Detect which cell encompasses the target text, then output its (x, y) center coordinate. 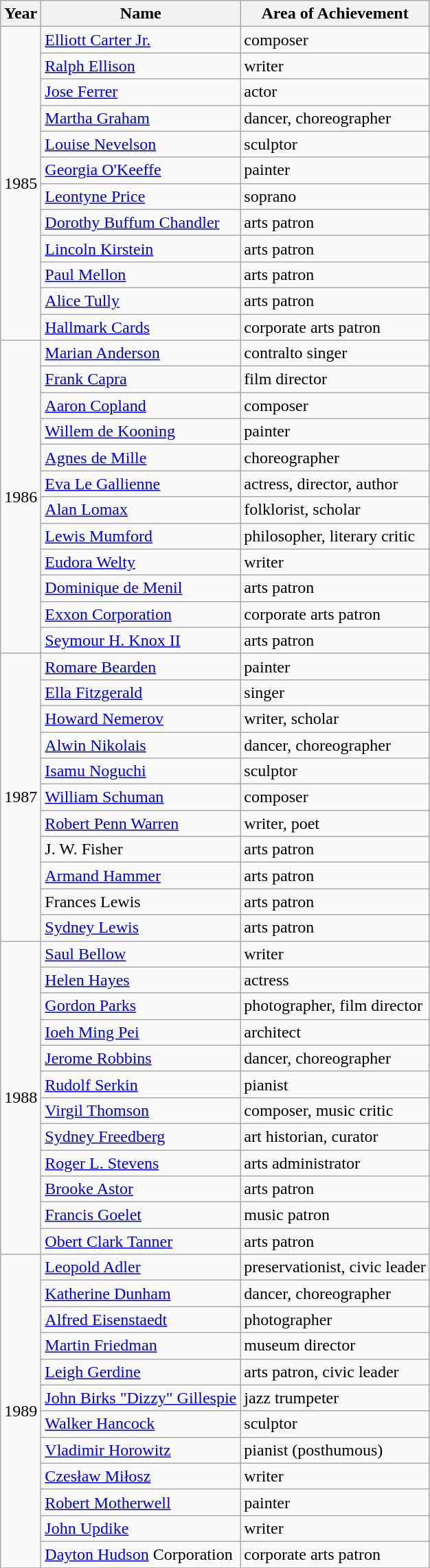
art historian, curator (335, 1136)
composer, music critic (335, 1110)
jazz trumpeter (335, 1398)
Roger L. Stevens (141, 1163)
Aaron Copland (141, 406)
Elliott Carter Jr. (141, 40)
Sydney Lewis (141, 928)
Isamu Noguchi (141, 771)
Lewis Mumford (141, 536)
folklorist, scholar (335, 510)
photographer (335, 1320)
pianist (335, 1084)
soprano (335, 196)
Frances Lewis (141, 902)
Howard Nemerov (141, 718)
writer, scholar (335, 718)
writer, poet (335, 823)
Georgia O'Keeffe (141, 170)
John Birks "Dizzy" Gillespie (141, 1398)
Frank Capra (141, 379)
preservationist, civic leader (335, 1267)
museum director (335, 1346)
actor (335, 92)
Eva Le Gallienne (141, 484)
Lincoln Kirstein (141, 248)
Rudolf Serkin (141, 1084)
1988 (21, 1098)
architect (335, 1032)
Marian Anderson (141, 353)
Willem de Kooning (141, 432)
Jerome Robbins (141, 1058)
Agnes de Mille (141, 458)
photographer, film director (335, 1006)
1986 (21, 497)
Robert Penn Warren (141, 823)
Ralph Ellison (141, 66)
arts administrator (335, 1163)
Louise Nevelson (141, 144)
choreographer (335, 458)
Brooke Astor (141, 1189)
Leigh Gerdine (141, 1372)
arts patron, civic leader (335, 1372)
Exxon Corporation (141, 614)
Seymour H. Knox II (141, 640)
Alfred Eisenstaedt (141, 1320)
music patron (335, 1215)
Vladimir Horowitz (141, 1450)
Sydney Freedberg (141, 1136)
Martha Graham (141, 118)
John Updike (141, 1528)
Obert Clark Tanner (141, 1241)
J. W. Fisher (141, 850)
Katherine Dunham (141, 1294)
contralto singer (335, 353)
Hallmark Cards (141, 327)
Czesław Miłosz (141, 1476)
Alice Tully (141, 301)
Alwin Nikolais (141, 745)
singer (335, 692)
Alan Lomax (141, 510)
Virgil Thomson (141, 1110)
Area of Achievement (335, 14)
Paul Mellon (141, 274)
film director (335, 379)
philosopher, literary critic (335, 536)
Dayton Hudson Corporation (141, 1554)
Martin Friedman (141, 1346)
William Schuman (141, 797)
Year (21, 14)
Leopold Adler (141, 1267)
Dominique de Menil (141, 588)
Dorothy Buffum Chandler (141, 222)
pianist (posthumous) (335, 1450)
1989 (21, 1411)
actress (335, 980)
Ioeh Ming Pei (141, 1032)
Romare Bearden (141, 666)
Eudora Welty (141, 562)
Helen Hayes (141, 980)
1985 (21, 184)
Saul Bellow (141, 954)
Leontyne Price (141, 196)
Ella Fitzgerald (141, 692)
Walker Hancock (141, 1424)
Jose Ferrer (141, 92)
Francis Goelet (141, 1215)
Robert Motherwell (141, 1502)
Name (141, 14)
1987 (21, 797)
actress, director, author (335, 484)
Armand Hammer (141, 876)
Gordon Parks (141, 1006)
